Identify which cell holds the provided text, then report its (x, y) central coordinate. 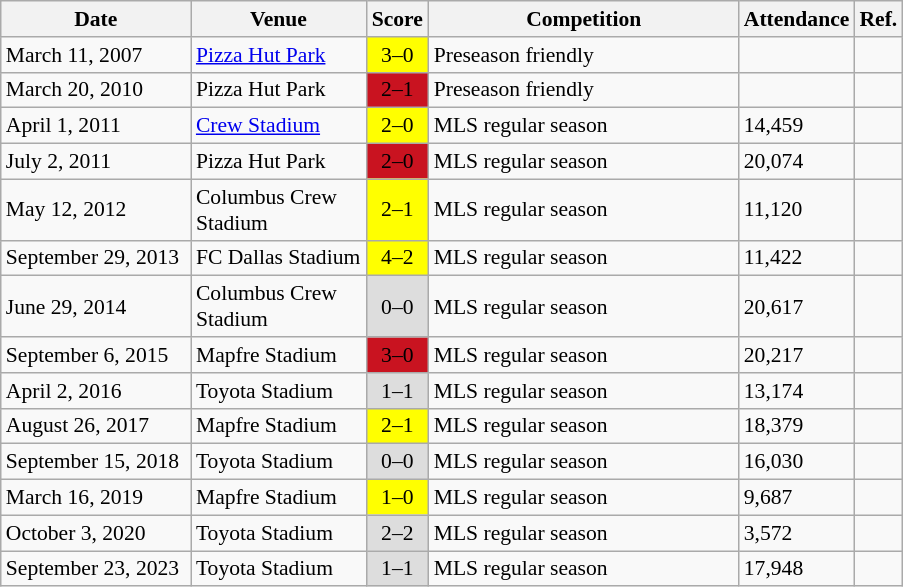
11,120 (797, 210)
Date (96, 19)
May 12, 2012 (96, 210)
16,030 (797, 462)
March 11, 2007 (96, 55)
4–2 (398, 258)
Crew Stadium (278, 126)
Venue (278, 19)
20,074 (797, 162)
September 23, 2023 (96, 569)
April 1, 2011 (96, 126)
Score (398, 19)
March 20, 2010 (96, 90)
20,617 (797, 306)
September 6, 2015 (96, 355)
March 16, 2019 (96, 498)
2–2 (398, 533)
Ref. (878, 19)
1–0 (398, 498)
April 2, 2016 (96, 391)
Attendance (797, 19)
July 2, 2011 (96, 162)
14,459 (797, 126)
11,422 (797, 258)
September 15, 2018 (96, 462)
20,217 (797, 355)
FC Dallas Stadium (278, 258)
18,379 (797, 426)
17,948 (797, 569)
9,687 (797, 498)
June 29, 2014 (96, 306)
September 29, 2013 (96, 258)
Competition (584, 19)
August 26, 2017 (96, 426)
3,572 (797, 533)
13,174 (797, 391)
October 3, 2020 (96, 533)
